Detect which cell encompasses the target text, then output its [X, Y] center coordinate. 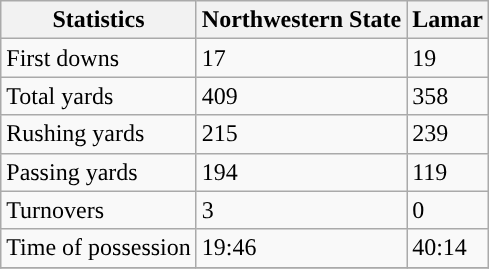
194 [301, 172]
239 [448, 134]
Northwestern State [301, 20]
First downs [99, 58]
Rushing yards [99, 134]
358 [448, 96]
40:14 [448, 248]
19:46 [301, 248]
Passing yards [99, 172]
3 [301, 210]
409 [301, 96]
Statistics [99, 20]
Time of possession [99, 248]
19 [448, 58]
17 [301, 58]
Total yards [99, 96]
215 [301, 134]
0 [448, 210]
Lamar [448, 20]
Turnovers [99, 210]
119 [448, 172]
